From the cell containing the given text, extract its center point as [x, y] coordinate. 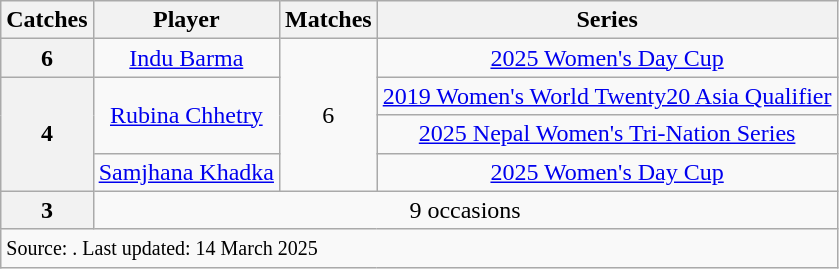
Indu Barma [186, 58]
9 occasions [465, 210]
Matches [328, 20]
4 [47, 134]
3 [47, 210]
2019 Women's World Twenty20 Asia Qualifier [607, 96]
Rubina Chhetry [186, 115]
Player [186, 20]
Series [607, 20]
2025 Nepal Women's Tri-Nation Series [607, 134]
Source: . Last updated: 14 March 2025 [419, 248]
Samjhana Khadka [186, 172]
Catches [47, 20]
